Identify which cell holds the provided text, then report its [x, y] central coordinate. 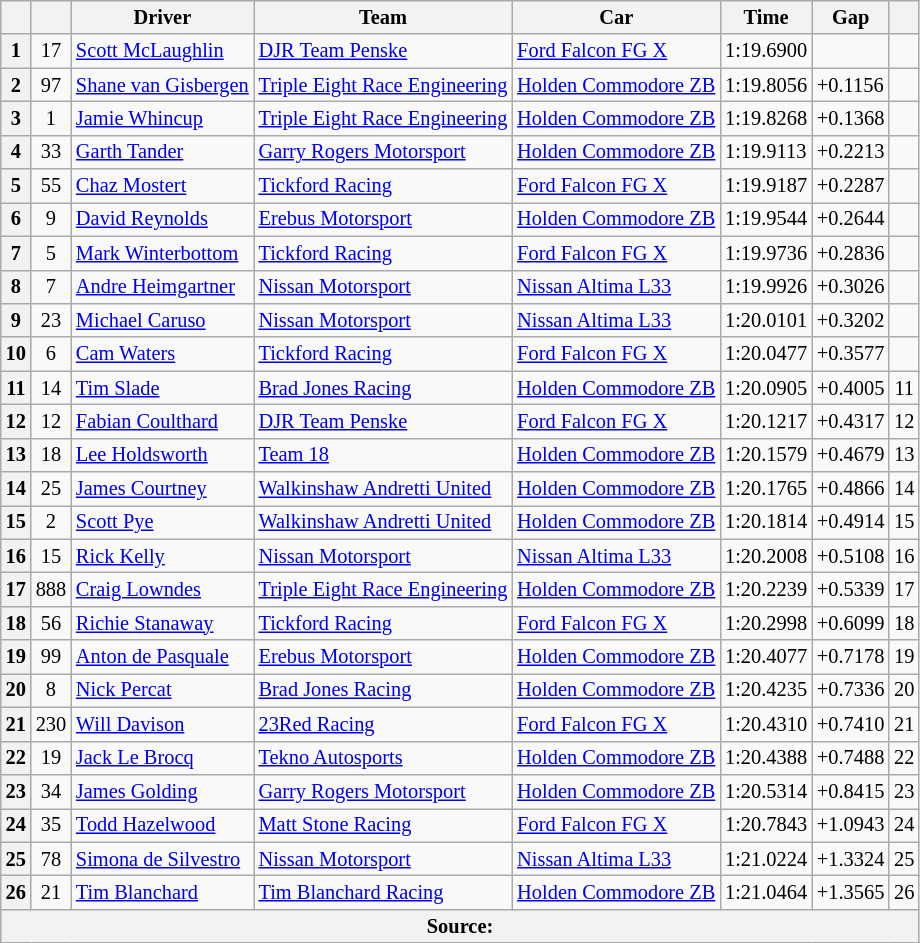
1:20.4310 [766, 724]
Nick Percat [162, 690]
1:20.2008 [766, 556]
1:19.9736 [766, 253]
Michael Caruso [162, 320]
1:20.2239 [766, 589]
33 [51, 152]
+0.3577 [850, 354]
230 [51, 724]
Will Davison [162, 724]
+0.4914 [850, 522]
+0.2644 [850, 219]
55 [51, 186]
+1.3565 [850, 892]
+1.3324 [850, 859]
1:19.9544 [766, 219]
1:20.0477 [766, 354]
Driver [162, 17]
+0.3202 [850, 320]
1:20.1765 [766, 489]
1:20.5314 [766, 791]
+0.2213 [850, 152]
Chaz Mostert [162, 186]
Andre Heimgartner [162, 287]
4 [16, 152]
+0.4005 [850, 388]
10 [16, 354]
1:21.0224 [766, 859]
Anton de Pasquale [162, 657]
+0.7488 [850, 758]
1:21.0464 [766, 892]
Mark Winterbottom [162, 253]
1:19.6900 [766, 51]
1:19.9926 [766, 287]
35 [51, 825]
Tim Blanchard [162, 892]
Tekno Autosports [384, 758]
1:20.0101 [766, 320]
34 [51, 791]
1:20.4235 [766, 690]
99 [51, 657]
3 [16, 118]
Scott McLaughlin [162, 51]
888 [51, 589]
Team 18 [384, 455]
Richie Stanaway [162, 623]
1:19.8056 [766, 85]
David Reynolds [162, 219]
Jamie Whincup [162, 118]
+0.5339 [850, 589]
+0.7336 [850, 690]
1:20.1579 [766, 455]
56 [51, 623]
James Courtney [162, 489]
Fabian Coulthard [162, 421]
1:20.4077 [766, 657]
+0.8415 [850, 791]
+0.1156 [850, 85]
Todd Hazelwood [162, 825]
Jack Le Brocq [162, 758]
Lee Holdsworth [162, 455]
James Golding [162, 791]
+0.7178 [850, 657]
1:19.9113 [766, 152]
Tim Blanchard Racing [384, 892]
Car [616, 17]
Simona de Silvestro [162, 859]
78 [51, 859]
Shane van Gisbergen [162, 85]
Craig Lowndes [162, 589]
+0.5108 [850, 556]
+0.6099 [850, 623]
Team [384, 17]
1:20.4388 [766, 758]
1:20.1217 [766, 421]
+0.4679 [850, 455]
1:20.1814 [766, 522]
+0.2287 [850, 186]
Rick Kelly [162, 556]
Source: [460, 926]
Garth Tander [162, 152]
+0.3026 [850, 287]
Tim Slade [162, 388]
Time [766, 17]
Matt Stone Racing [384, 825]
1:19.8268 [766, 118]
+0.1368 [850, 118]
Cam Waters [162, 354]
1:20.2998 [766, 623]
1:20.7843 [766, 825]
+1.0943 [850, 825]
+0.7410 [850, 724]
+0.4317 [850, 421]
1:19.9187 [766, 186]
97 [51, 85]
1:20.0905 [766, 388]
+0.4866 [850, 489]
23Red Racing [384, 724]
+0.2836 [850, 253]
Scott Pye [162, 522]
Gap [850, 17]
